Extract the (X, Y) coordinate from the center of the cell holding the provided text.  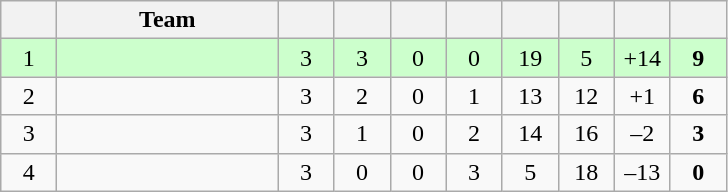
6 (698, 96)
+1 (642, 96)
12 (586, 96)
16 (586, 134)
+14 (642, 58)
4 (29, 172)
Team (168, 20)
–13 (642, 172)
–2 (642, 134)
13 (530, 96)
14 (530, 134)
19 (530, 58)
18 (586, 172)
9 (698, 58)
